Find where the given text appears and provide that cell's center as [X, Y] coordinate. 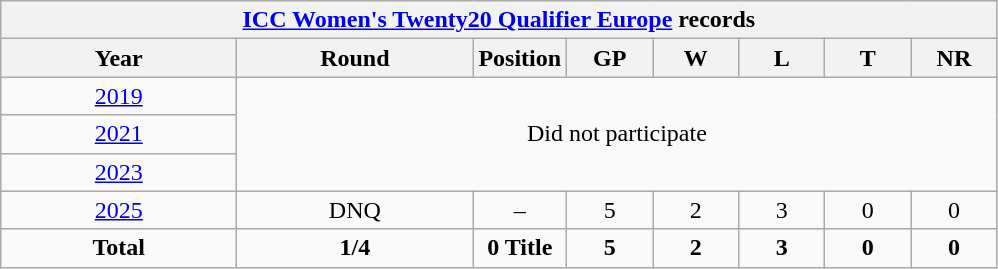
2021 [119, 134]
1/4 [355, 248]
Total [119, 248]
W [696, 58]
GP [610, 58]
DNQ [355, 210]
Did not participate [617, 134]
T [868, 58]
NR [954, 58]
2023 [119, 172]
2025 [119, 210]
ICC Women's Twenty20 Qualifier Europe records [499, 20]
Position [520, 58]
L [782, 58]
Round [355, 58]
2019 [119, 96]
– [520, 210]
0 Title [520, 248]
Year [119, 58]
